Determine the (X, Y) coordinate at the center of the cell enclosing the given text.  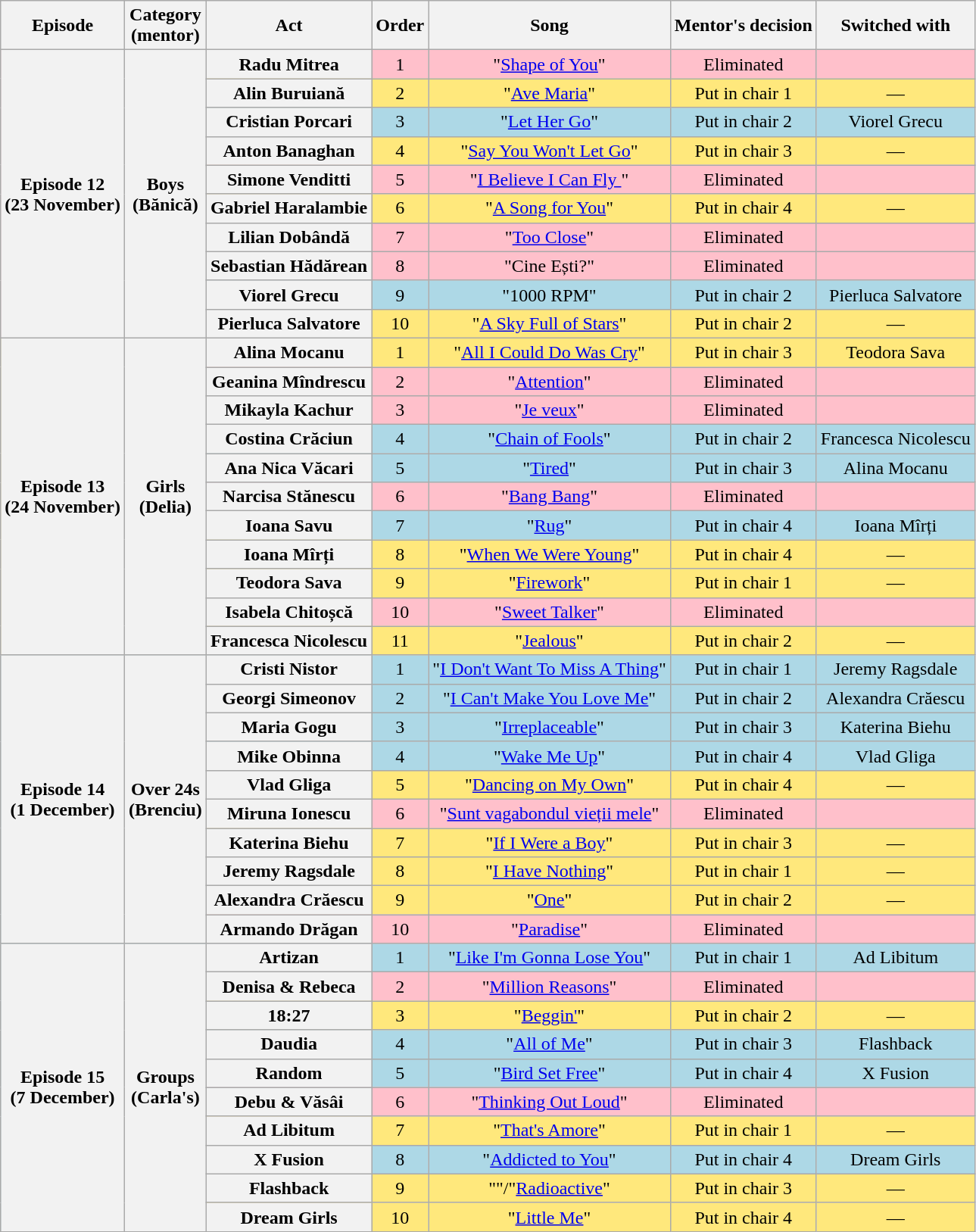
Gabriel Haralambie (288, 208)
"Too Close" (550, 237)
"Jealous" (550, 641)
"Firework" (550, 583)
18:27 (288, 1015)
"When We Were Young" (550, 554)
Mike Obinna (288, 756)
Geanina Mîndrescu (288, 381)
Radu Mitrea (288, 64)
Sebastian Hădărean (288, 266)
"1000 RPM" (550, 295)
"Irreplaceable" (550, 727)
Simone Venditti (288, 179)
Random (288, 1073)
Denisa & Rebeca (288, 987)
"Let Her Go" (550, 122)
"If I Were a Boy" (550, 843)
Category (mentor) (165, 26)
"Chain of Fools" (550, 439)
"Ave Maria" (550, 93)
Cristian Porcari (288, 122)
Groups(Carla's) (165, 1087)
"All of Me" (550, 1044)
"Dancing on My Own" (550, 784)
"Thinking Out Loud" (550, 1102)
Episode 15 (7 December) (63, 1087)
Armando Drăgan (288, 929)
"Bang Bang" (550, 497)
"Sweet Talker" (550, 612)
"Tired" (550, 468)
Narcisa Stănescu (288, 497)
Episode 13 (24 November) (63, 497)
Artizan (288, 958)
11 (400, 641)
"I Believe I Can Fly " (550, 179)
"Wake Me Up" (550, 756)
Ioana Savu (288, 526)
Georgi Simeonov (288, 698)
"A Song for You" (550, 208)
Mikayla Kachur (288, 410)
"Attention" (550, 381)
Girls(Delia) (165, 497)
"I Don't Want To Miss A Thing" (550, 669)
""/"Radioactive" (550, 1188)
"That's Amore" (550, 1131)
Miruna Ionescu (288, 813)
Debu & Văsâi (288, 1102)
Alin Buruiană (288, 93)
"Little Me" (550, 1217)
"Like I'm Gonna Lose You" (550, 958)
"Sunt vagabondul vieții mele" (550, 813)
"All I Could Do Was Cry" (550, 352)
"Shape of You" (550, 64)
Isabela Chitoșcă (288, 612)
"A Sky Full of Stars" (550, 323)
Daudia (288, 1044)
Episode 14 (1 December) (63, 800)
Maria Gogu (288, 727)
Episode (63, 26)
Over 24s(Brenciu) (165, 800)
"Je veux" (550, 410)
"Million Reasons" (550, 987)
"Cine Ești?" (550, 266)
Costina Crăciun (288, 439)
Order (400, 26)
"Rug" (550, 526)
Switched with (895, 26)
"Bird Set Free" (550, 1073)
"One" (550, 900)
Anton Banaghan (288, 151)
Lilian Dobândă (288, 237)
Song (550, 26)
Mentor's decision (744, 26)
"Beggin'" (550, 1015)
Cristi Nistor (288, 669)
"Addicted to You" (550, 1159)
Act (288, 26)
"I Can't Make You Love Me" (550, 698)
Episode 12 (23 November) (63, 194)
Ana Nica Văcari (288, 468)
"Say You Won't Let Go" (550, 151)
"Paradise" (550, 929)
"I Have Nothing" (550, 872)
Boys (Bănică) (165, 194)
